Return the (X, Y) coordinate for the center point of the cell that contains the specified text.  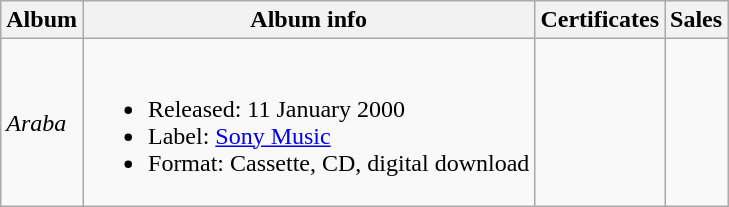
Sales (696, 20)
Album info (308, 20)
Released: 11 January 2000Label: Sony MusicFormat: Cassette, CD, digital download (308, 122)
Album (42, 20)
Certificates (600, 20)
Araba (42, 122)
